Provide the (X, Y) coordinate of the cell's center where the given text is located.  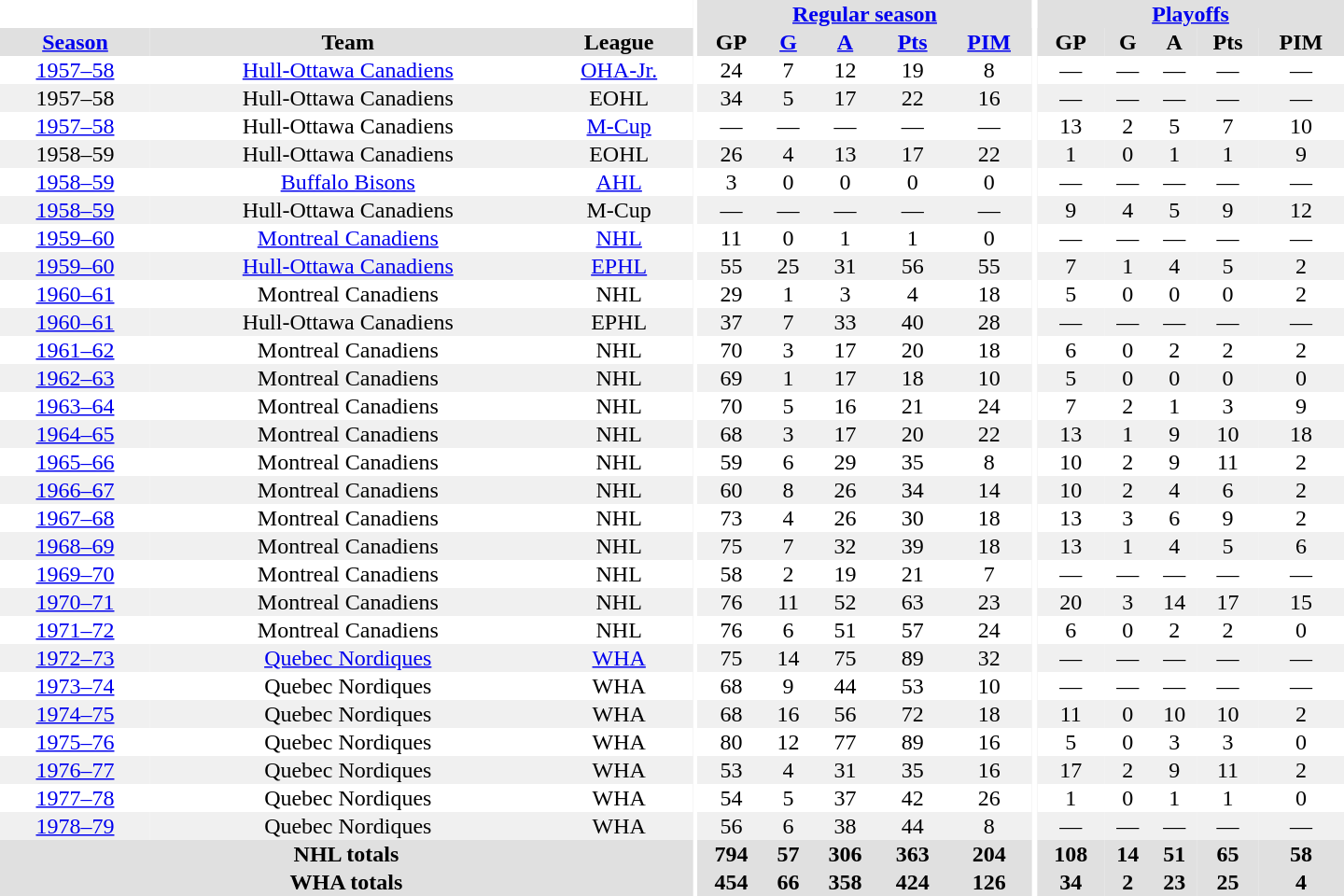
OHA-Jr. (620, 70)
306 (845, 854)
1972–73 (75, 658)
126 (989, 882)
1967–68 (75, 518)
1971–72 (75, 630)
Team (348, 42)
794 (731, 854)
1977–78 (75, 798)
28 (989, 322)
1976–77 (75, 770)
15 (1301, 602)
63 (913, 602)
66 (788, 882)
WHA totals (346, 882)
1966–67 (75, 490)
1964–65 (75, 434)
Playoffs (1191, 14)
204 (989, 854)
NHL totals (346, 854)
AHL (620, 182)
42 (913, 798)
54 (731, 798)
1975–76 (75, 742)
77 (845, 742)
454 (731, 882)
38 (845, 826)
52 (845, 602)
1978–79 (75, 826)
Regular season (864, 14)
73 (731, 518)
Buffalo Bisons (348, 182)
39 (913, 546)
1961–62 (75, 350)
80 (731, 742)
40 (913, 322)
League (620, 42)
108 (1071, 854)
1974–75 (75, 714)
1965–66 (75, 462)
358 (845, 882)
69 (731, 378)
60 (731, 490)
1968–69 (75, 546)
1970–71 (75, 602)
30 (913, 518)
1962–63 (75, 378)
59 (731, 462)
363 (913, 854)
1969–70 (75, 574)
424 (913, 882)
33 (845, 322)
1973–74 (75, 686)
Season (75, 42)
72 (913, 714)
1963–64 (75, 406)
65 (1228, 854)
